Output the (X, Y) coordinate of the center of the cell containing the given text.  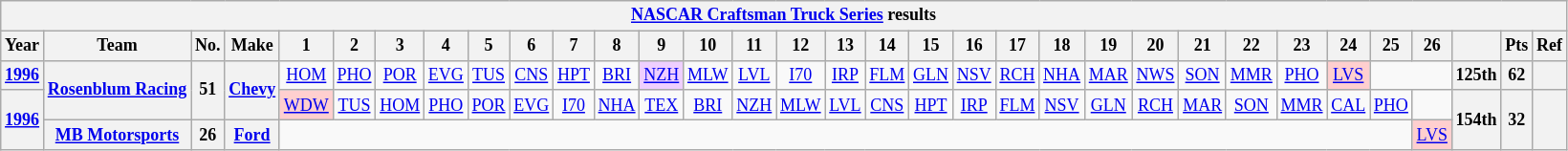
Ford (252, 134)
5 (489, 46)
13 (845, 46)
16 (973, 46)
4 (446, 46)
7 (574, 46)
1 (306, 46)
15 (931, 46)
Rosenblum Racing (117, 90)
125th (1476, 75)
32 (1516, 119)
154th (1476, 119)
WDW (306, 105)
19 (1108, 46)
Pts (1516, 46)
22 (1251, 46)
6 (532, 46)
Ref (1550, 46)
2 (354, 46)
20 (1155, 46)
24 (1348, 46)
MB Motorsports (117, 134)
25 (1392, 46)
23 (1302, 46)
10 (708, 46)
3 (400, 46)
Make (252, 46)
TEX (662, 105)
12 (801, 46)
21 (1203, 46)
17 (1017, 46)
62 (1516, 75)
NWS (1155, 75)
51 (208, 90)
14 (887, 46)
No. (208, 46)
9 (662, 46)
11 (754, 46)
8 (617, 46)
18 (1062, 46)
Team (117, 46)
Year (23, 46)
NASCAR Craftsman Truck Series results (784, 15)
Chevy (252, 90)
CAL (1348, 105)
